Return the (X, Y) coordinate for the center point of the cell that contains the specified text.  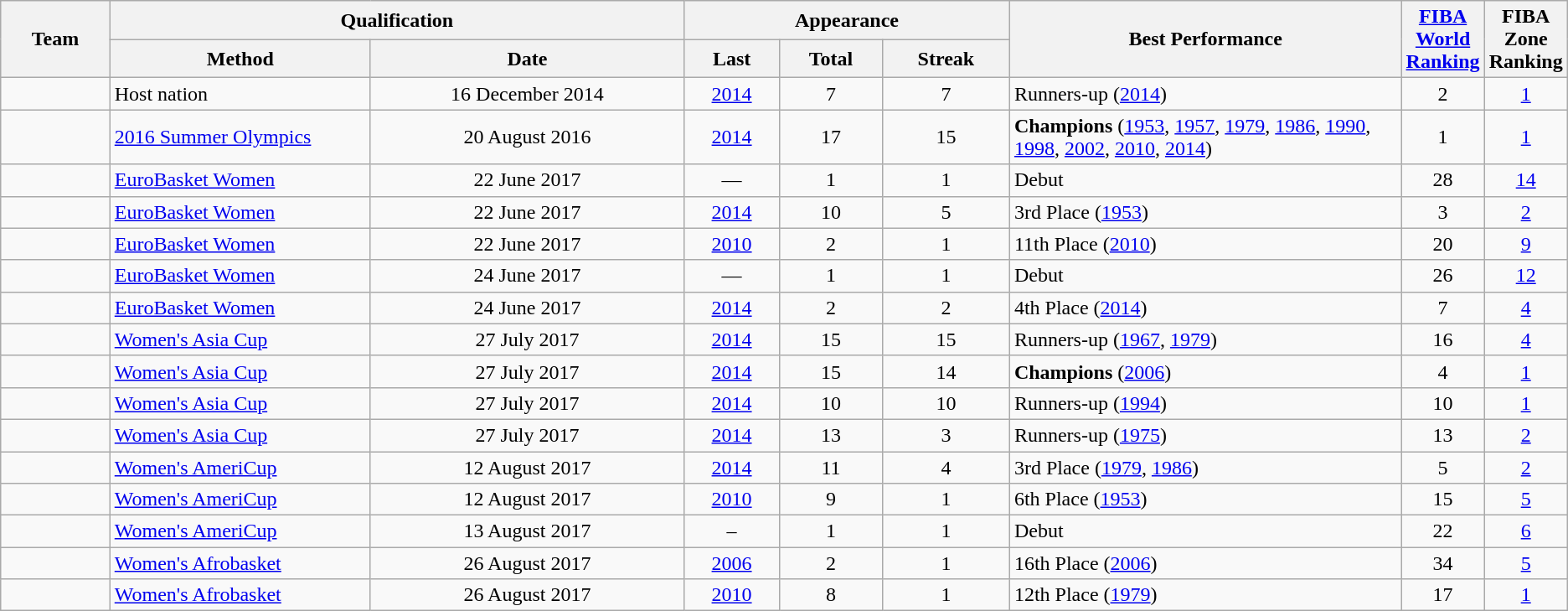
20 August 2016 (527, 137)
26 (1442, 276)
Date (527, 59)
2016 Summer Olympics (240, 137)
Team (55, 39)
Runners-up (1994) (1205, 403)
FIBA World Ranking (1442, 39)
Method (240, 59)
20 (1442, 244)
16th Place (2006) (1205, 563)
11th Place (2010) (1205, 244)
28 (1442, 180)
12 (1526, 276)
2006 (732, 563)
Champions (2006) (1205, 371)
34 (1442, 563)
Total (831, 59)
Streak (946, 59)
6 (1526, 531)
Best Performance (1205, 39)
12th Place (1979) (1205, 595)
Last (732, 59)
Host nation (240, 94)
16 December 2014 (527, 94)
3rd Place (1979, 1986) (1205, 467)
FIBA Zone Ranking (1526, 39)
11 (831, 467)
Appearance (848, 20)
3rd Place (1953) (1205, 212)
Runners-up (1975) (1205, 435)
13 August 2017 (527, 531)
Champions (1953, 1957, 1979, 1986, 1990, 1998, 2002, 2010, 2014) (1205, 137)
Qualification (397, 20)
Runners-up (2014) (1205, 94)
6th Place (1953) (1205, 500)
16 (1442, 339)
Runners-up (1967, 1979) (1205, 339)
22 (1442, 531)
– (732, 531)
4th Place (2014) (1205, 308)
8 (831, 595)
